Extract the (x, y) coordinate from the center of the cell holding the provided text.  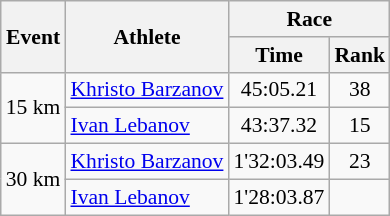
Race (309, 19)
30 km (34, 180)
Time (278, 55)
43:37.32 (278, 126)
45:05.21 (278, 90)
1'28:03.87 (278, 197)
Event (34, 36)
15 km (34, 108)
38 (360, 90)
15 (360, 126)
Athlete (146, 36)
23 (360, 162)
1'32:03.49 (278, 162)
Rank (360, 55)
